For the text-containing cell, return its midpoint in [X, Y] coordinate format. 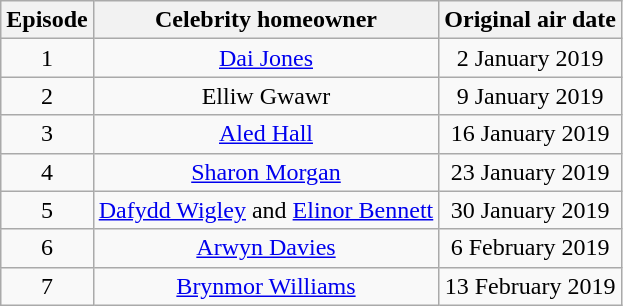
Dafydd Wigley and Elinor Bennett [266, 210]
6 February 2019 [530, 248]
Celebrity homeowner [266, 20]
9 January 2019 [530, 96]
2 January 2019 [530, 58]
13 February 2019 [530, 286]
Original air date [530, 20]
7 [47, 286]
4 [47, 172]
2 [47, 96]
Dai Jones [266, 58]
Elliw Gwawr [266, 96]
Sharon Morgan [266, 172]
Brynmor Williams [266, 286]
Episode [47, 20]
Aled Hall [266, 134]
3 [47, 134]
30 January 2019 [530, 210]
16 January 2019 [530, 134]
6 [47, 248]
1 [47, 58]
Arwyn Davies [266, 248]
5 [47, 210]
23 January 2019 [530, 172]
